Detect which cell encompasses the target text, then output its (x, y) center coordinate. 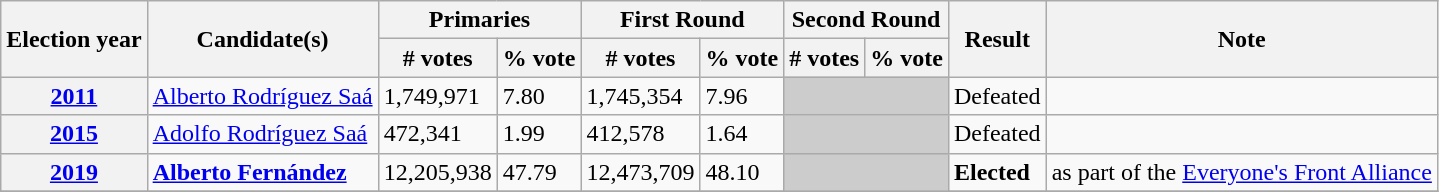
7.80 (539, 96)
Result (997, 39)
2015 (74, 134)
Election year (74, 39)
2011 (74, 96)
Alberto Fernández (262, 172)
412,578 (640, 134)
First Round (682, 20)
12,205,938 (438, 172)
Elected (997, 172)
Primaries (480, 20)
1,749,971 (438, 96)
47.79 (539, 172)
Second Round (866, 20)
as part of the Everyone's Front Alliance (1242, 172)
1.99 (539, 134)
2019 (74, 172)
1.64 (742, 134)
1,745,354 (640, 96)
12,473,709 (640, 172)
Alberto Rodríguez Saá (262, 96)
48.10 (742, 172)
Candidate(s) (262, 39)
7.96 (742, 96)
472,341 (438, 134)
Note (1242, 39)
Adolfo Rodríguez Saá (262, 134)
